Output the [x, y] coordinate of the center of the cell containing the given text.  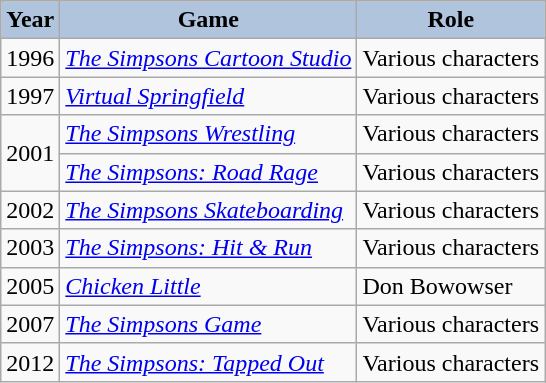
Year [30, 20]
The Simpsons: Road Rage [208, 172]
1997 [30, 96]
The Simpsons: Hit & Run [208, 248]
Role [451, 20]
Game [208, 20]
The Simpsons Skateboarding [208, 210]
2012 [30, 362]
2001 [30, 153]
Chicken Little [208, 286]
2005 [30, 286]
The Simpsons: Tapped Out [208, 362]
Don Bowowser [451, 286]
2003 [30, 248]
2002 [30, 210]
2007 [30, 324]
Virtual Springfield [208, 96]
The Simpsons Cartoon Studio [208, 58]
The Simpsons Wrestling [208, 134]
1996 [30, 58]
The Simpsons Game [208, 324]
